Identify which cell holds the provided text, then report its [X, Y] central coordinate. 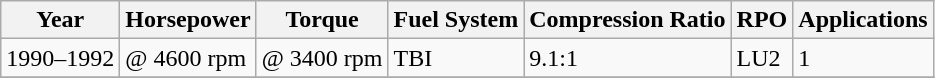
Year [60, 20]
LU2 [762, 58]
9.1:1 [628, 58]
@ 4600 rpm [188, 58]
Horsepower [188, 20]
Torque [322, 20]
@ 3400 rpm [322, 58]
Fuel System [456, 20]
RPO [762, 20]
Applications [863, 20]
Compression Ratio [628, 20]
1990–1992 [60, 58]
1 [863, 58]
TBI [456, 58]
